Capture the cell that displays the provided text and extract its (X, Y) central coordinate. 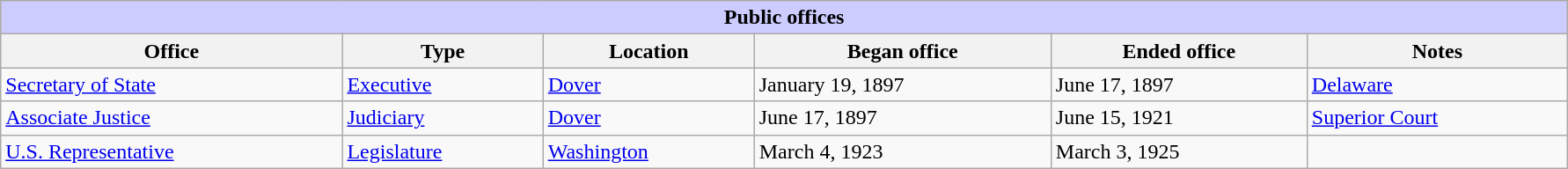
Superior Court (1437, 118)
Ended office (1179, 51)
June 15, 1921 (1179, 118)
January 19, 1897 (903, 84)
Notes (1437, 51)
Began office (903, 51)
U.S. Representative (172, 151)
Type (443, 51)
Secretary of State (172, 84)
Location (648, 51)
Office (172, 51)
Delaware (1437, 84)
Associate Justice (172, 118)
March 3, 1925 (1179, 151)
Washington (648, 151)
Executive (443, 84)
Public offices (785, 18)
Legislature (443, 151)
March 4, 1923 (903, 151)
Judiciary (443, 118)
